Locate the cell with the specified text and output its (X, Y) center coordinate. 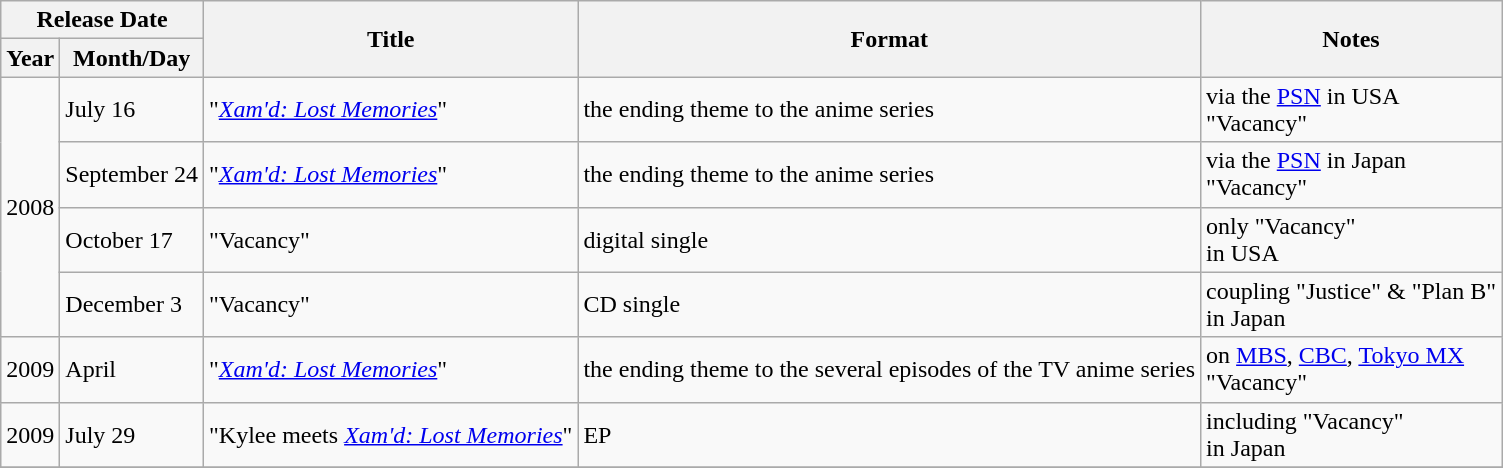
July 29 (132, 434)
EP (890, 434)
December 3 (132, 304)
July 16 (132, 110)
October 17 (132, 240)
2008 (30, 207)
Month/Day (132, 58)
coupling "Justice" & "Plan B" in Japan (1352, 304)
Year (30, 58)
September 24 (132, 174)
"Kylee meets Xam'd: Lost Memories" (391, 434)
only "Vacancy" in USA (1352, 240)
via the PSN in USA "Vacancy" (1352, 110)
Title (391, 39)
including "Vacancy" in Japan (1352, 434)
Notes (1352, 39)
on MBS, CBC, Tokyo MX "Vacancy" (1352, 370)
Format (890, 39)
April (132, 370)
Release Date (102, 20)
the ending theme to the several episodes of the TV anime series (890, 370)
via the PSN in Japan "Vacancy" (1352, 174)
CD single (890, 304)
digital single (890, 240)
